Return [x, y] of the center of cell containing provided text 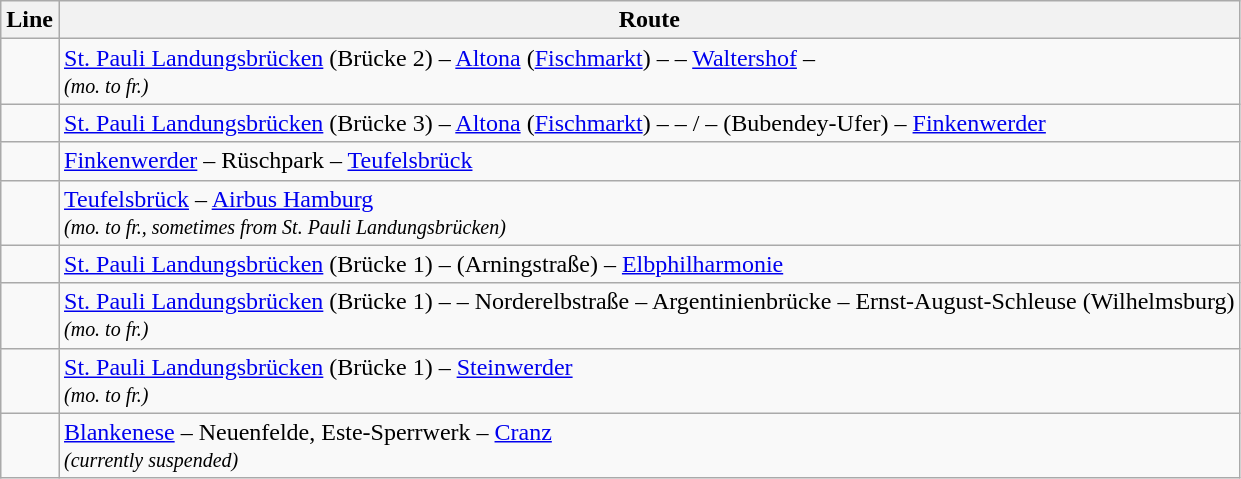
St. Pauli Landungsbrücken (Brücke 1) – – Norderelbstraße – Argentinienbrücke – Ernst-August-Schleuse (Wilhelmsburg)(mo. to fr.) [649, 316]
Route [649, 20]
St. Pauli Landungsbrücken (Brücke 1) – Steinwerder(mo. to fr.) [649, 380]
St. Pauli Landungsbrücken (Brücke 1) – (Arningstraße) – Elbphilharmonie [649, 264]
St. Pauli Landungsbrücken (Brücke 2) – Altona (Fischmarkt) – – Waltershof – (mo. to fr.) [649, 72]
St. Pauli Landungsbrücken (Brücke 3) – Altona (Fischmarkt) – – / – (Bubendey-Ufer) – Finkenwerder [649, 123]
Teufelsbrück – Airbus Hamburg(mo. to fr., sometimes from St. Pauli Landungsbrücken) [649, 212]
Blankenese – Neuenfelde, Este-Sperrwerk – Cranz(currently suspended) [649, 446]
Finkenwerder – Rüschpark – Teufelsbrück [649, 161]
Line [30, 20]
